Capture the cell that displays the provided text and extract its [x, y] central coordinate. 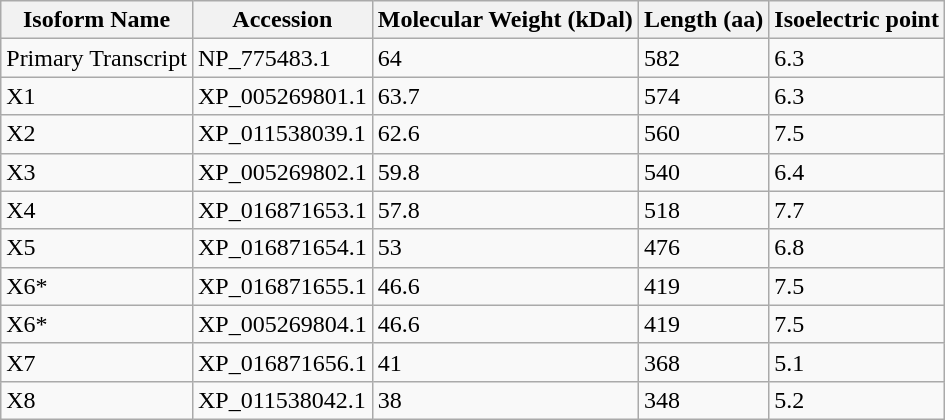
368 [703, 362]
62.6 [505, 134]
38 [505, 400]
476 [703, 248]
574 [703, 96]
7.7 [857, 210]
XP_011538039.1 [282, 134]
Molecular Weight (kDal) [505, 20]
6.4 [857, 172]
X8 [97, 400]
6.8 [857, 248]
560 [703, 134]
5.1 [857, 362]
Isoform Name [97, 20]
XP_005269801.1 [282, 96]
XP_011538042.1 [282, 400]
5.2 [857, 400]
63.7 [505, 96]
X3 [97, 172]
X1 [97, 96]
Accession [282, 20]
X7 [97, 362]
XP_005269804.1 [282, 324]
X2 [97, 134]
X4 [97, 210]
X5 [97, 248]
XP_016871654.1 [282, 248]
348 [703, 400]
540 [703, 172]
59.8 [505, 172]
57.8 [505, 210]
Isoelectric point [857, 20]
518 [703, 210]
XP_016871655.1 [282, 286]
64 [505, 58]
XP_005269802.1 [282, 172]
NP_775483.1 [282, 58]
41 [505, 362]
53 [505, 248]
Primary Transcript [97, 58]
Length (aa) [703, 20]
XP_016871653.1 [282, 210]
582 [703, 58]
XP_016871656.1 [282, 362]
